Return (x, y) of the center of cell containing provided text 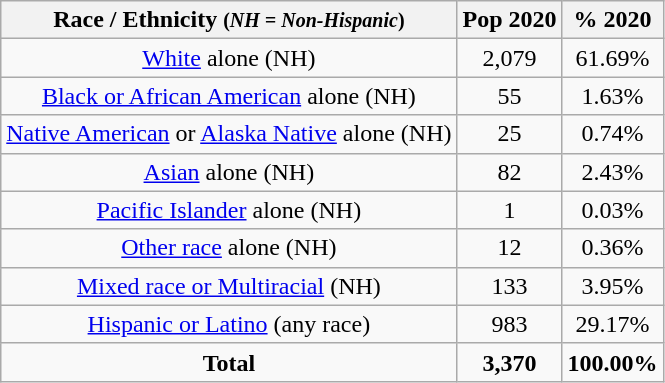
Hispanic or Latino (any race) (229, 324)
Black or African American alone (NH) (229, 96)
Total (229, 362)
12 (510, 248)
Race / Ethnicity (NH = Non-Hispanic) (229, 20)
0.03% (612, 210)
Native American or Alaska Native alone (NH) (229, 134)
25 (510, 134)
1 (510, 210)
Mixed race or Multiracial (NH) (229, 286)
983 (510, 324)
100.00% (612, 362)
0.36% (612, 248)
Asian alone (NH) (229, 172)
3.95% (612, 286)
0.74% (612, 134)
82 (510, 172)
29.17% (612, 324)
3,370 (510, 362)
133 (510, 286)
2.43% (612, 172)
2,079 (510, 58)
Pop 2020 (510, 20)
61.69% (612, 58)
Pacific Islander alone (NH) (229, 210)
55 (510, 96)
% 2020 (612, 20)
White alone (NH) (229, 58)
Other race alone (NH) (229, 248)
1.63% (612, 96)
